Return the [x, y] coordinate for the center point of the cell that contains the specified text.  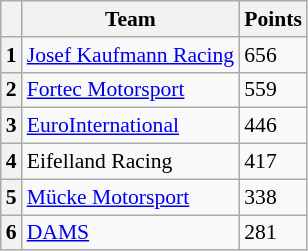
4 [12, 162]
656 [273, 55]
2 [12, 90]
281 [273, 233]
5 [12, 197]
Fortec Motorsport [131, 90]
446 [273, 126]
DAMS [131, 233]
Mücke Motorsport [131, 197]
417 [273, 162]
EuroInternational [131, 126]
Josef Kaufmann Racing [131, 55]
6 [12, 233]
Team [131, 19]
Points [273, 19]
338 [273, 197]
Eifelland Racing [131, 162]
559 [273, 90]
1 [12, 55]
3 [12, 126]
